Return (x, y) of the center of cell containing provided text 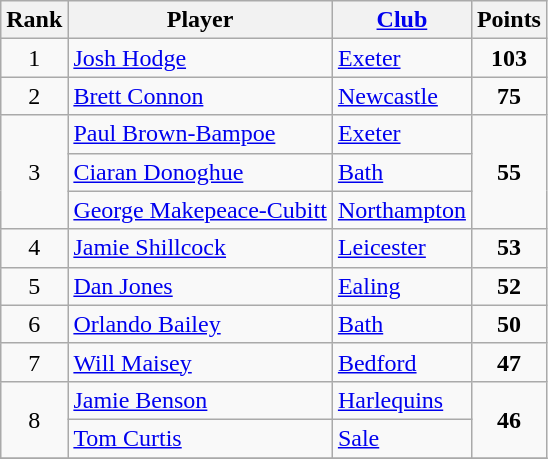
50 (508, 324)
Jamie Benson (200, 400)
Northampton (402, 210)
Jamie Shillcock (200, 248)
Tom Curtis (200, 438)
Leicester (402, 248)
4 (34, 248)
Josh Hodge (200, 58)
Ciaran Donoghue (200, 172)
2 (34, 96)
55 (508, 172)
George Makepeace-Cubitt (200, 210)
6 (34, 324)
1 (34, 58)
Newcastle (402, 96)
75 (508, 96)
Will Maisey (200, 362)
5 (34, 286)
103 (508, 58)
Ealing (402, 286)
53 (508, 248)
3 (34, 172)
7 (34, 362)
Club (402, 20)
Harlequins (402, 400)
Brett Connon (200, 96)
Paul Brown-Bampoe (200, 134)
Player (200, 20)
Sale (402, 438)
Points (508, 20)
Bedford (402, 362)
Orlando Bailey (200, 324)
Rank (34, 20)
47 (508, 362)
8 (34, 419)
Dan Jones (200, 286)
52 (508, 286)
46 (508, 419)
